Capture the cell that displays the provided text and extract its [x, y] central coordinate. 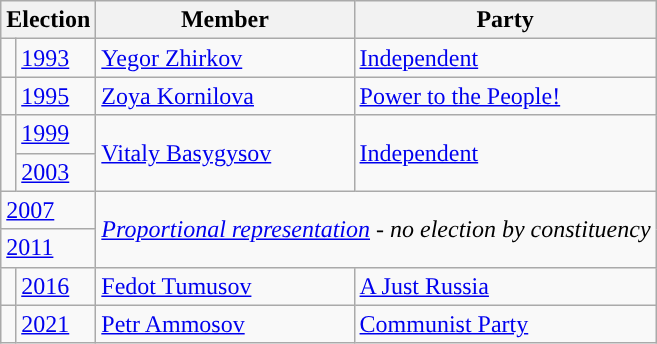
2021 [56, 324]
1993 [56, 58]
Fedot Tumusov [225, 286]
Power to the People! [505, 96]
Proportional representation - no election by constituency [376, 229]
2016 [56, 286]
A Just Russia [505, 286]
1999 [56, 134]
2007 [48, 210]
1995 [56, 96]
Member [225, 20]
Party [505, 20]
Communist Party [505, 324]
2011 [48, 248]
2003 [56, 172]
Election [48, 20]
Yegor Zhirkov [225, 58]
Zoya Kornilova [225, 96]
Vitaly Basygysov [225, 153]
Petr Ammosov [225, 324]
